Provide the [X, Y] coordinate of the cell's center where the given text is located.  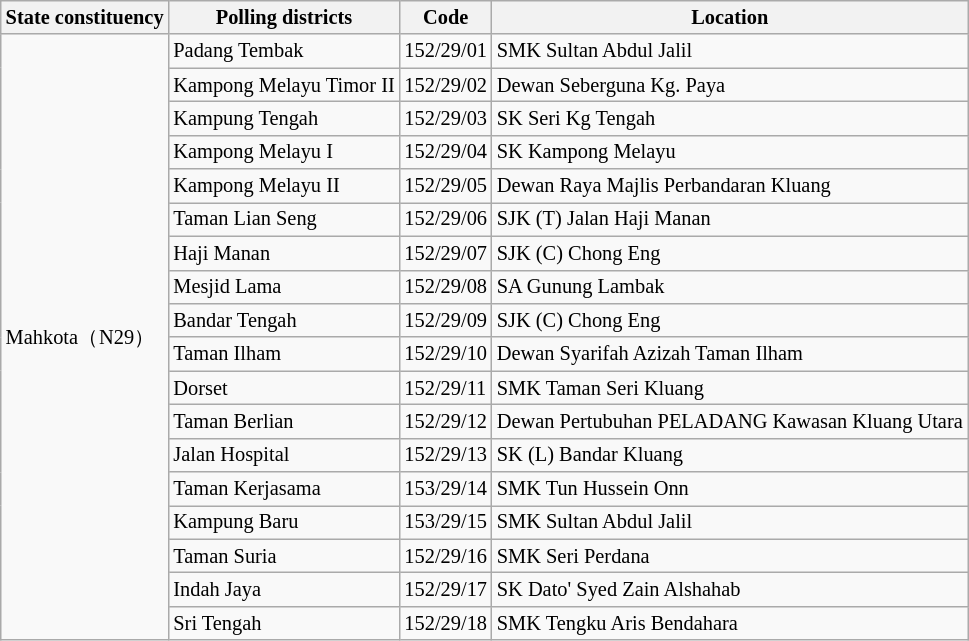
Kampung Baru [284, 522]
152/29/03 [446, 118]
Dorset [284, 388]
SMK Tun Hussein Onn [730, 489]
Mesjid Lama [284, 287]
Code [446, 17]
Dewan Pertubuhan PELADANG Kawasan Kluang Utara [730, 421]
Jalan Hospital [284, 455]
Dewan Seberguna Kg. Paya [730, 85]
153/29/14 [446, 489]
SMK Taman Seri Kluang [730, 388]
Haji Manan [284, 253]
152/29/18 [446, 623]
Kampong Melayu II [284, 186]
152/29/12 [446, 421]
152/29/02 [446, 85]
SK Kampong Melayu [730, 152]
State constituency [85, 17]
Taman Kerjasama [284, 489]
153/29/15 [446, 522]
152/29/06 [446, 219]
152/29/11 [446, 388]
SA Gunung Lambak [730, 287]
Indah Jaya [284, 589]
Kampong Melayu Timor II [284, 85]
SK (L) Bandar Kluang [730, 455]
Dewan Syarifah Azizah Taman Ilham [730, 354]
Sri Tengah [284, 623]
Taman Lian Seng [284, 219]
152/29/10 [446, 354]
152/29/16 [446, 556]
Dewan Raya Majlis Perbandaran Kluang [730, 186]
Taman Ilham [284, 354]
152/29/04 [446, 152]
SK Seri Kg Tengah [730, 118]
Polling districts [284, 17]
SK Dato' Syed Zain Alshahab [730, 589]
Location [730, 17]
Padang Tembak [284, 51]
SMK Tengku Aris Bendahara [730, 623]
Kampong Melayu I [284, 152]
152/29/13 [446, 455]
SJK (T) Jalan Haji Manan [730, 219]
Kampung Tengah [284, 118]
152/29/07 [446, 253]
Mahkota（N29） [85, 337]
152/29/01 [446, 51]
Bandar Tengah [284, 320]
152/29/05 [446, 186]
152/29/17 [446, 589]
Taman Suria [284, 556]
152/29/08 [446, 287]
SMK Seri Perdana [730, 556]
152/29/09 [446, 320]
Taman Berlian [284, 421]
